Return the (x, y) coordinate for the center point of the cell that contains the specified text.  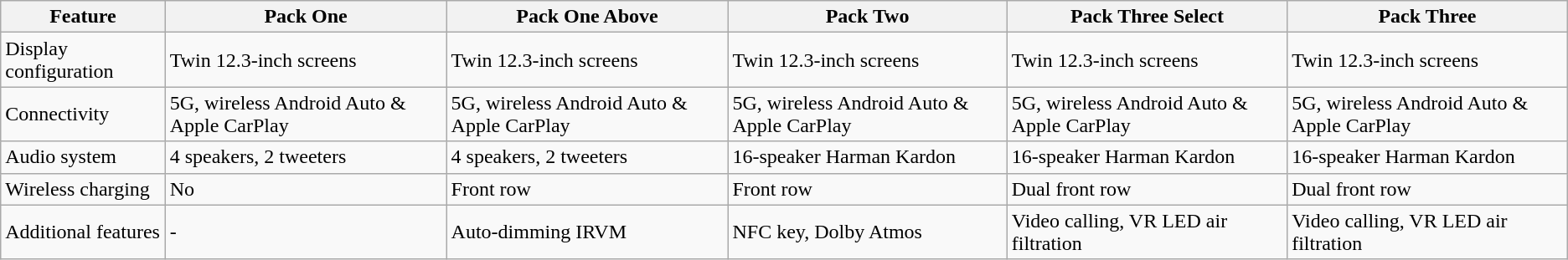
NFC key, Dolby Atmos (868, 232)
Pack Two (868, 17)
Pack Three Select (1147, 17)
Wireless charging (83, 189)
Pack One (306, 17)
Pack One Above (587, 17)
Display configuration (83, 60)
Additional features (83, 232)
Connectivity (83, 114)
Auto-dimming IRVM (587, 232)
No (306, 189)
- (306, 232)
Feature (83, 17)
Audio system (83, 157)
Pack Three (1427, 17)
